Identify which cell holds the provided text, then report its (x, y) central coordinate. 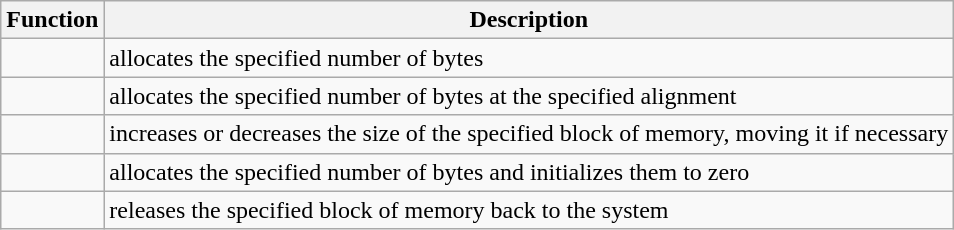
increases or decreases the size of the specified block of memory, moving it if necessary (529, 134)
Function (52, 20)
allocates the specified number of bytes and initializes them to zero (529, 172)
allocates the specified number of bytes (529, 58)
releases the specified block of memory back to the system (529, 210)
Description (529, 20)
allocates the specified number of bytes at the specified alignment (529, 96)
